Pinpoint the cell where the given text exists, returning its (X, Y) midpoint coordinate. 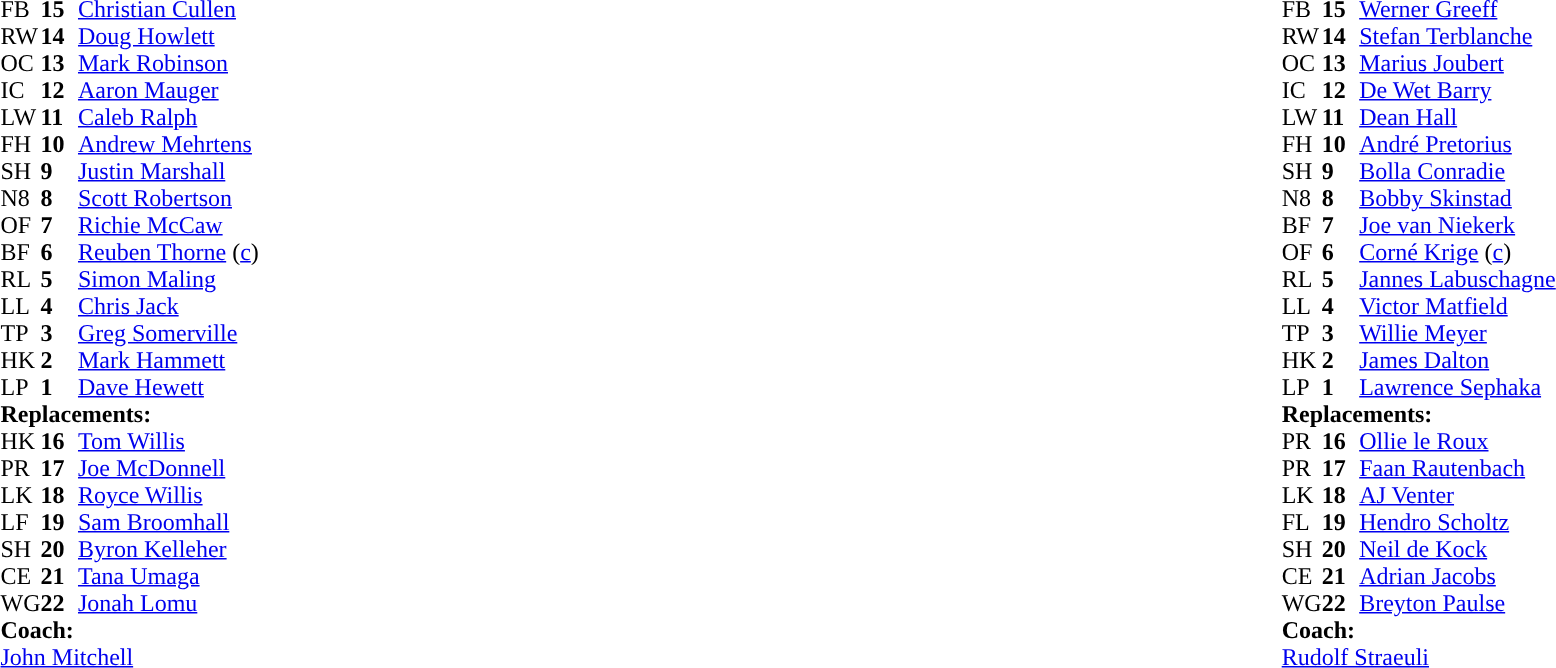
Justin Marshall (168, 172)
Victor Matfield (1458, 306)
Dean Hall (1458, 118)
Bobby Skinstad (1458, 198)
Ollie le Roux (1458, 442)
Royce Willis (168, 496)
Dave Hewett (168, 388)
Byron Kelleher (168, 550)
Doug Howlett (168, 36)
Willie Meyer (1458, 334)
Joe McDonnell (168, 468)
Mark Robinson (168, 64)
FL (1302, 522)
Reuben Thorne (c) (168, 252)
Tana Umaga (168, 576)
André Pretorius (1458, 144)
Mark Hammett (168, 360)
Chris Jack (168, 306)
Greg Somerville (168, 334)
Aaron Mauger (168, 90)
De Wet Barry (1458, 90)
James Dalton (1458, 360)
Marius Joubert (1458, 64)
Bolla Conradie (1458, 172)
Breyton Paulse (1458, 604)
Neil de Kock (1458, 550)
Adrian Jacobs (1458, 576)
Corné Krige (c) (1458, 252)
Jannes Labuschagne (1458, 280)
Jonah Lomu (168, 604)
LF (20, 522)
Tom Willis (168, 442)
Hendro Scholtz (1458, 522)
Joe van Niekerk (1458, 226)
Scott Robertson (168, 198)
Stefan Terblanche (1458, 36)
Faan Rautenbach (1458, 468)
Andrew Mehrtens (168, 144)
Richie McCaw (168, 226)
Lawrence Sephaka (1458, 388)
Sam Broomhall (168, 522)
Simon Maling (168, 280)
AJ Venter (1458, 496)
Caleb Ralph (168, 118)
